Extract the [x, y] coordinate from the center of the cell holding the provided text.  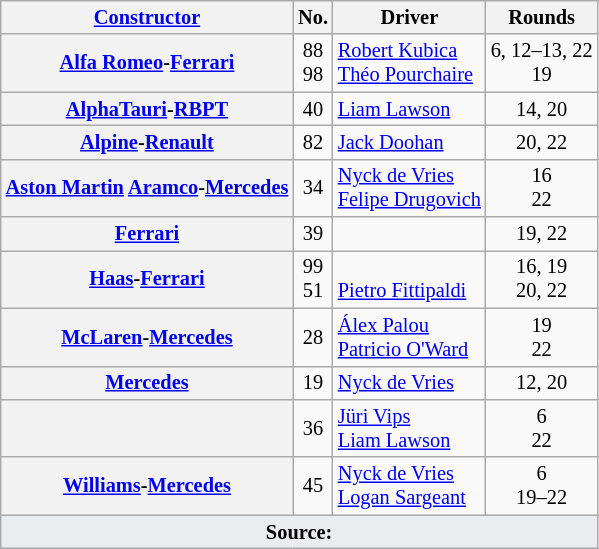
19, 22 [542, 234]
1922 [542, 337]
Robert KubicaThéo Pourchaire [410, 63]
Driver [410, 17]
Source: [300, 532]
AlphaTauri-RBPT [147, 109]
619–22 [542, 486]
Mercedes [147, 383]
45 [313, 486]
28 [313, 337]
6, 12–13, 2219 [542, 63]
19 [313, 383]
16, 1920, 22 [542, 279]
1622 [542, 188]
36 [313, 428]
40 [313, 109]
Álex PalouPatricio O'Ward [410, 337]
Haas-Ferrari [147, 279]
Jüri VipsLiam Lawson [410, 428]
No. [313, 17]
Nyck de VriesFelipe Drugovich [410, 188]
Jack Doohan [410, 142]
14, 20 [542, 109]
Pietro Fittipaldi [410, 279]
82 [313, 142]
Ferrari [147, 234]
Liam Lawson [410, 109]
9951 [313, 279]
8898 [313, 63]
Constructor [147, 17]
Williams-Mercedes [147, 486]
Rounds [542, 17]
Alfa Romeo-Ferrari [147, 63]
Nyck de VriesLogan Sargeant [410, 486]
39 [313, 234]
Aston Martin Aramco-Mercedes [147, 188]
20, 22 [542, 142]
Nyck de Vries [410, 383]
34 [313, 188]
Alpine-Renault [147, 142]
622 [542, 428]
12, 20 [542, 383]
McLaren-Mercedes [147, 337]
